Determine the [X, Y] coordinate at the center of the cell enclosing the given text.  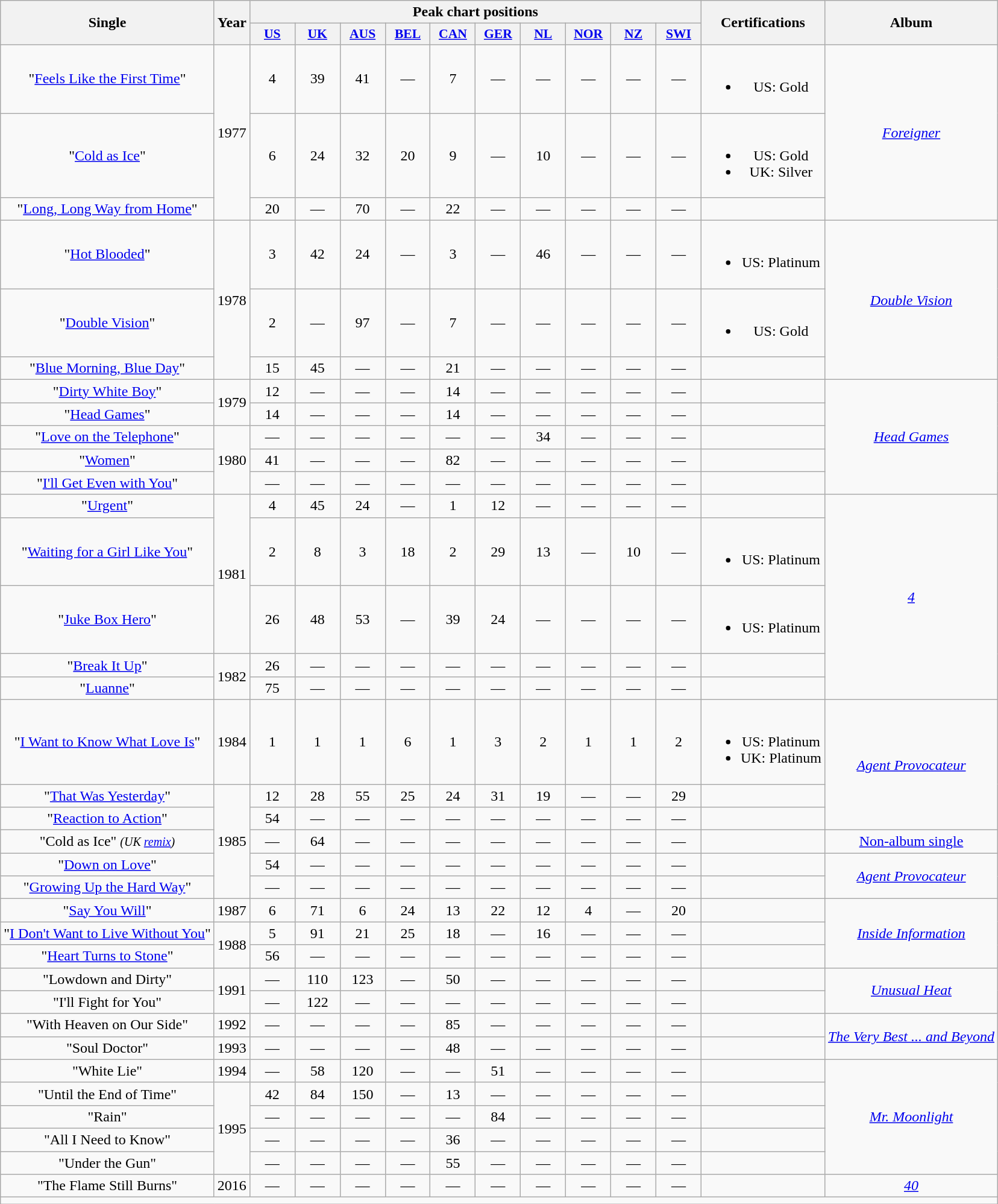
1985 [231, 841]
16 [544, 933]
GER [498, 34]
US: GoldUK: Silver [763, 156]
"Growing Up the Hard Way" [107, 887]
Double Vision [911, 300]
1982 [231, 676]
Certifications [763, 23]
1978 [231, 300]
"Hot Blooded" [107, 254]
123 [363, 979]
1992 [231, 1025]
"Cold as Ice" [107, 156]
40 [911, 1186]
28 [317, 795]
"All I Need to Know" [107, 1139]
Inside Information [911, 933]
1993 [231, 1048]
Unusual Heat [911, 991]
70 [363, 209]
"Head Games" [107, 414]
1977 [231, 133]
"Say You Will" [107, 910]
"Heart Turns to Stone" [107, 956]
"Under the Gun" [107, 1163]
BEL [407, 34]
Album [911, 23]
"Down on Love" [107, 865]
"I'll Get Even with You" [107, 483]
"Luanne" [107, 688]
58 [317, 1071]
8 [317, 551]
50 [453, 979]
"Double Vision" [107, 323]
36 [453, 1139]
75 [272, 688]
32 [363, 156]
"Long, Long Way from Home" [107, 209]
150 [363, 1094]
34 [544, 437]
Year [231, 23]
US: PlatinumUK: Platinum [763, 742]
Mr. Moonlight [911, 1117]
UK [317, 34]
85 [453, 1025]
120 [363, 1071]
"Love on the Telephone" [107, 437]
1979 [231, 403]
Head Games [911, 437]
"Until the End of Time" [107, 1094]
"Feels Like the First Time" [107, 78]
122 [317, 1002]
"Lowdown and Dirty" [107, 979]
"Dirty White Boy" [107, 391]
"The Flame Still Burns" [107, 1186]
1987 [231, 910]
97 [363, 323]
31 [498, 795]
"Rain" [107, 1117]
AUS [363, 34]
15 [272, 368]
"Cold as Ice" (UK remix) [107, 842]
"Soul Doctor" [107, 1048]
53 [363, 620]
Foreigner [911, 133]
82 [453, 460]
Single [107, 23]
Peak chart positions [475, 12]
"I Want to Know What Love Is" [107, 742]
"With Heaven on Our Side" [107, 1025]
19 [544, 795]
56 [272, 956]
US [272, 34]
NOR [588, 34]
2016 [231, 1186]
"Juke Box Hero" [107, 620]
51 [498, 1071]
"Break It Up" [107, 665]
Non-album single [911, 842]
110 [317, 979]
64 [317, 842]
CAN [453, 34]
"Urgent" [107, 506]
"I Don't Want to Live Without You" [107, 933]
NZ [634, 34]
"White Lie" [107, 1071]
"Reaction to Action" [107, 819]
1995 [231, 1128]
9 [453, 156]
46 [544, 254]
1988 [231, 945]
"Blue Morning, Blue Day" [107, 368]
1984 [231, 742]
"Women" [107, 460]
"Waiting for a Girl Like You" [107, 551]
5 [272, 933]
1980 [231, 460]
SWI [679, 34]
91 [317, 933]
"That Was Yesterday" [107, 795]
NL [544, 34]
1981 [231, 574]
1991 [231, 991]
1994 [231, 1071]
"I'll Fight for You" [107, 1002]
The Very Best ... and Beyond [911, 1036]
71 [317, 910]
